Scan for the cell matching the given text and deliver its (X, Y) coordinate at center. 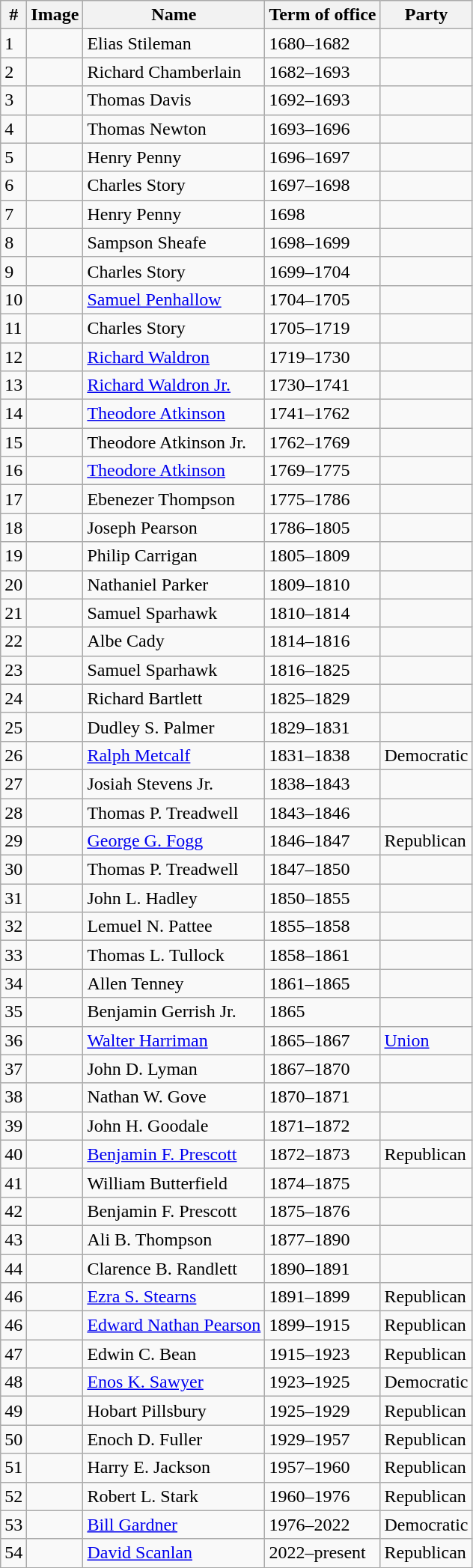
1846–1847 (323, 841)
11 (13, 328)
1705–1719 (323, 328)
1680–1682 (323, 43)
1957–1960 (323, 1468)
Richard Chamberlain (174, 72)
David Scanlan (174, 1553)
Thomas Newton (174, 129)
8 (13, 242)
1960–1976 (323, 1496)
4 (13, 129)
15 (13, 442)
21 (13, 613)
George G. Fogg (174, 841)
2022–present (323, 1553)
1 (13, 43)
49 (13, 1411)
1923–1925 (323, 1382)
John D. Lyman (174, 1069)
1786–1805 (323, 528)
43 (13, 1239)
5 (13, 157)
1861–1865 (323, 983)
1696–1697 (323, 157)
Dudley S. Palmer (174, 727)
Enoch D. Fuller (174, 1439)
1847–1850 (323, 870)
19 (13, 556)
41 (13, 1183)
36 (13, 1040)
27 (13, 784)
23 (13, 670)
Clarence B. Randlett (174, 1269)
1698–1699 (323, 242)
14 (13, 414)
38 (13, 1097)
34 (13, 983)
1829–1831 (323, 727)
1843–1846 (323, 812)
Ebenezer Thompson (174, 499)
1865–1867 (323, 1040)
1693–1696 (323, 129)
Ralph Metcalf (174, 755)
1872–1873 (323, 1154)
51 (13, 1468)
Union (427, 1040)
1831–1838 (323, 755)
1838–1843 (323, 784)
10 (13, 299)
1741–1762 (323, 414)
29 (13, 841)
Allen Tenney (174, 983)
17 (13, 499)
35 (13, 1012)
1762–1769 (323, 442)
50 (13, 1439)
1816–1825 (323, 670)
1699–1704 (323, 271)
Edward Nathan Pearson (174, 1326)
Joseph Pearson (174, 528)
Hobart Pillsbury (174, 1411)
1809–1810 (323, 585)
1976–2022 (323, 1525)
Ezra S. Stearns (174, 1297)
Thomas Davis (174, 100)
6 (13, 186)
30 (13, 870)
25 (13, 727)
44 (13, 1269)
# (13, 15)
1855–1858 (323, 927)
12 (13, 357)
22 (13, 641)
1865 (323, 1012)
Name (174, 15)
1867–1870 (323, 1069)
47 (13, 1354)
2 (13, 72)
1870–1871 (323, 1097)
1682–1693 (323, 72)
53 (13, 1525)
Image (55, 15)
1825–1829 (323, 698)
32 (13, 927)
1891–1899 (323, 1297)
1730–1741 (323, 385)
1719–1730 (323, 357)
Elias Stileman (174, 43)
20 (13, 585)
Bill Gardner (174, 1525)
48 (13, 1382)
Enos K. Sawyer (174, 1382)
18 (13, 528)
1704–1705 (323, 299)
1769–1775 (323, 471)
26 (13, 755)
1874–1875 (323, 1183)
Samuel Penhallow (174, 299)
Ali B. Thompson (174, 1239)
Robert L. Stark (174, 1496)
Theodore Atkinson Jr. (174, 442)
Thomas L. Tullock (174, 955)
Philip Carrigan (174, 556)
Edwin C. Bean (174, 1354)
54 (13, 1553)
13 (13, 385)
Albe Cady (174, 641)
Term of office (323, 15)
Lemuel N. Pattee (174, 927)
1697–1698 (323, 186)
1814–1816 (323, 641)
1858–1861 (323, 955)
1890–1891 (323, 1269)
John H. Goodale (174, 1126)
24 (13, 698)
28 (13, 812)
1805–1809 (323, 556)
Richard Waldron Jr. (174, 385)
39 (13, 1126)
1929–1957 (323, 1439)
16 (13, 471)
37 (13, 1069)
Party (427, 15)
1871–1872 (323, 1126)
Harry E. Jackson (174, 1468)
Nathan W. Gove (174, 1097)
9 (13, 271)
Benjamin Gerrish Jr. (174, 1012)
40 (13, 1154)
William Butterfield (174, 1183)
1692–1693 (323, 100)
33 (13, 955)
1775–1786 (323, 499)
Richard Waldron (174, 357)
1875–1876 (323, 1211)
Josiah Stevens Jr. (174, 784)
52 (13, 1496)
1915–1923 (323, 1354)
42 (13, 1211)
1850–1855 (323, 898)
7 (13, 214)
Richard Bartlett (174, 698)
John L. Hadley (174, 898)
1899–1915 (323, 1326)
1810–1814 (323, 613)
Walter Harriman (174, 1040)
1877–1890 (323, 1239)
3 (13, 100)
31 (13, 898)
Nathaniel Parker (174, 585)
1698 (323, 214)
1925–1929 (323, 1411)
Sampson Sheafe (174, 242)
